Detect which cell encompasses the target text, then output its (X, Y) center coordinate. 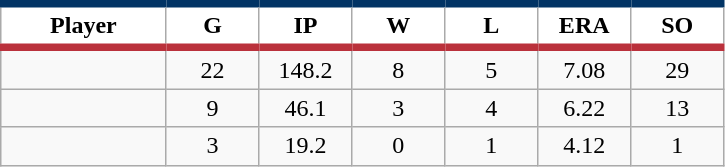
8 (398, 68)
0 (398, 146)
148.2 (306, 68)
7.08 (584, 68)
19.2 (306, 146)
5 (492, 68)
L (492, 26)
6.22 (584, 108)
29 (678, 68)
9 (212, 108)
22 (212, 68)
ERA (584, 26)
IP (306, 26)
SO (678, 26)
W (398, 26)
G (212, 26)
46.1 (306, 108)
4 (492, 108)
Player (84, 26)
4.12 (584, 146)
13 (678, 108)
